Determine the (X, Y) coordinate at the center of the cell enclosing the given text.  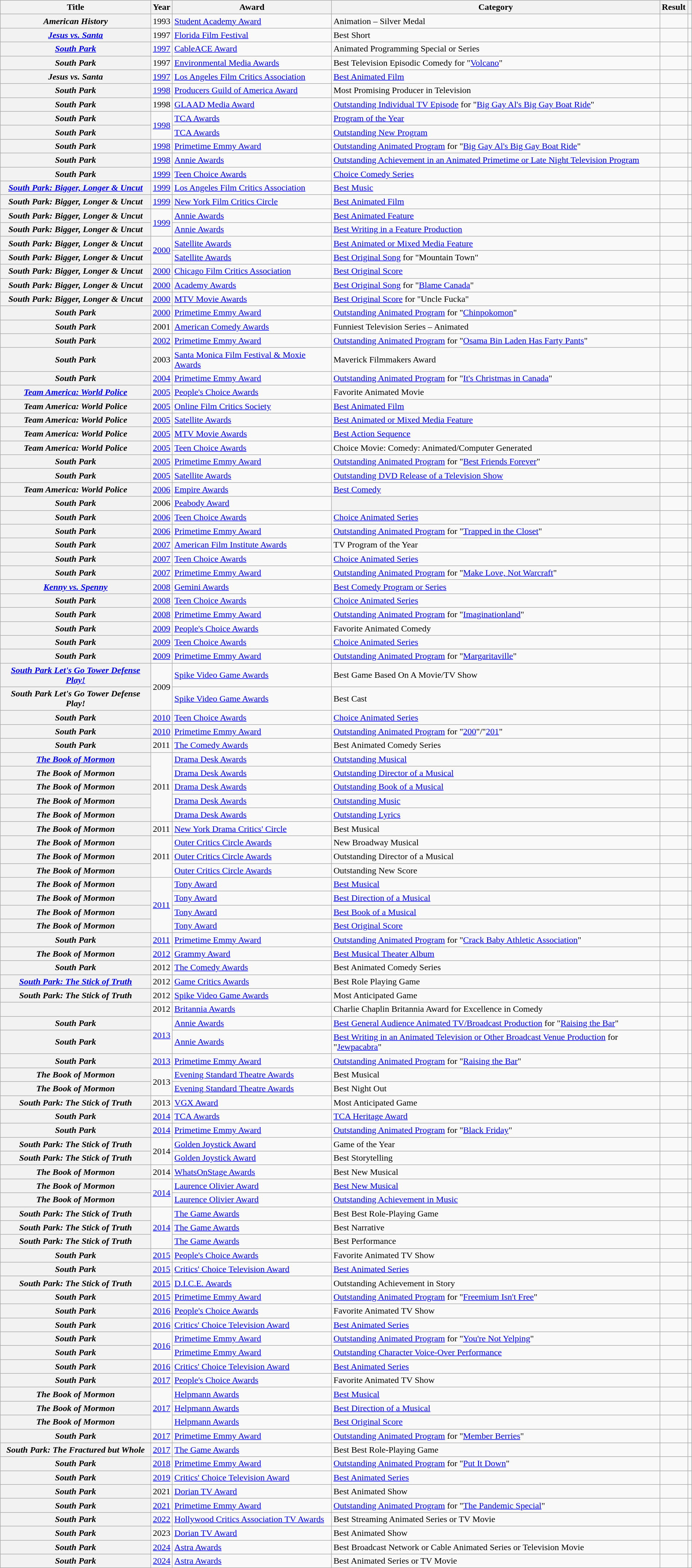
Best Cast (496, 699)
Best Performance (496, 1241)
Best Role Playing Game (496, 981)
Peabody Award (252, 503)
Outstanding Achievement in Story (496, 1283)
VGX Award (252, 1103)
Outstanding Achievement in an Animated Primetime or Late Night Television Program (496, 160)
Funniest Television Series – Animated (496, 327)
New Broadway Musical (496, 842)
Britannia Awards (252, 1009)
Grammy Award (252, 954)
Hollywood Critics Association TV Awards (252, 1519)
Best Broadcast Network or Cable Animated Series or Television Movie (496, 1547)
Outstanding Character Voice-Over Performance (496, 1353)
Outstanding Animated Program for "Put It Down" (496, 1464)
Academy Awards (252, 285)
Gemini Awards (252, 587)
Online Film Critics Society (252, 406)
D.I.C.E. Awards (252, 1283)
American Film Institute Awards (252, 545)
American Comedy Awards (252, 327)
Kenny vs. Spenny (76, 587)
Best Original Song for "Blame Canada" (496, 285)
South Park: The Fractured but Whole (76, 1450)
Best General Audience Animated TV/Broadcast Production for "Raising the Bar" (496, 1023)
2023 (161, 1533)
Outstanding Animated Program for "Member Berries" (496, 1436)
Chicago Film Critics Association (252, 271)
New York Drama Critics' Circle (252, 829)
Favorite Animated Comedy (496, 628)
Outstanding Animated Program for "Best Friends Forever" (496, 462)
Charlie Chaplin Britannia Award for Excellence in Comedy (496, 1009)
Outstanding Animated Program for "Trapped in the Closet" (496, 531)
2004 (161, 378)
Award (252, 7)
Outstanding Animated Program for "Raising the Bar" (496, 1061)
Outstanding Animated Program for "Freemium Isn't Free" (496, 1297)
TV Program of the Year (496, 545)
2019 (161, 1477)
Best Game Based On A Movie/TV Show (496, 675)
2003 (161, 359)
Game of the Year (496, 1144)
Outstanding Musical (496, 759)
Best Animated Series or TV Movie (496, 1561)
2002 (161, 341)
Best Writing in a Feature Production (496, 230)
Best Music (496, 188)
Outstanding Music (496, 801)
Year (161, 7)
Outstanding Animated Program for "200"/"201" (496, 731)
1993 (161, 21)
Game Critics Awards (252, 981)
Best Original Score for "Uncle Fucka" (496, 299)
WhatsOnStage Awards (252, 1172)
New York Film Critics Circle (252, 202)
Outstanding Animated Program for "Crack Baby Athletic Association" (496, 940)
Animated Programming Special or Series (496, 49)
Best Writing in an Animated Television or Other Broadcast Venue Production for "Jewpacabra" (496, 1042)
Best Comedy Program or Series (496, 587)
Favorite Animated Movie (496, 392)
Outstanding Animated Program for "Chinpokomon" (496, 313)
American History (76, 21)
Outstanding Animated Program for "Osama Bin Laden Has Farty Pants" (496, 341)
Florida Film Festival (252, 35)
Best Comedy (496, 489)
Best Book of a Musical (496, 912)
Outstanding Animated Program for "It's Christmas in Canada" (496, 378)
Outstanding Individual TV Episode for "Big Gay Al's Big Gay Boat Ride" (496, 104)
Outstanding Animated Program for "The Pandemic Special" (496, 1505)
Outstanding Lyrics (496, 815)
2022 (161, 1519)
2001 (161, 327)
Choice Movie: Comedy: Animated/Computer Generated (496, 448)
Program of the Year (496, 118)
Outstanding Animated Program for "Make Love, Not Warcraft" (496, 573)
Outstanding Animated Program for "You're Not Yelping" (496, 1339)
Maverick Filmmakers Award (496, 359)
Outstanding Animated Program for "Big Gay Al's Big Gay Boat Ride" (496, 146)
Outstanding Animated Program for "Black Friday" (496, 1130)
Best Night Out (496, 1088)
Outstanding Animated Program for "Margaritaville" (496, 656)
Best Musical Theater Album (496, 954)
Outstanding New Program (496, 132)
Student Academy Award (252, 21)
TCA Heritage Award (496, 1117)
Santa Monica Film Festival & Moxie Awards (252, 359)
Outstanding DVD Release of a Television Show (496, 476)
Best Television Episodic Comedy for "Volcano" (496, 63)
Environmental Media Awards (252, 63)
CableACE Award (252, 49)
Outstanding New Score (496, 871)
Title (76, 7)
Animation – Silver Medal (496, 21)
Best Action Sequence (496, 434)
2018 (161, 1464)
Choice Comedy Series (496, 174)
Best Storytelling (496, 1158)
GLAAD Media Award (252, 104)
Category (496, 7)
Most Promising Producer in Television (496, 91)
Best Streaming Animated Series or TV Movie (496, 1519)
Outstanding Achievement in Music (496, 1200)
Outstanding Book of a Musical (496, 787)
Result (674, 7)
Best Short (496, 35)
Producers Guild of America Award (252, 91)
Outstanding Animated Program for "Imaginationland" (496, 614)
Best Narrative (496, 1227)
Empire Awards (252, 489)
Best Animated Feature (496, 216)
Best Original Song for "Mountain Town" (496, 257)
